Detect which cell encompasses the target text, then output its (x, y) center coordinate. 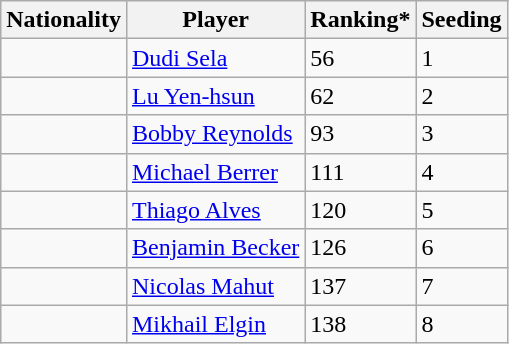
93 (360, 134)
6 (462, 248)
138 (360, 324)
Player (215, 20)
Bobby Reynolds (215, 134)
Ranking* (360, 20)
Nationality (64, 20)
4 (462, 172)
Thiago Alves (215, 210)
8 (462, 324)
126 (360, 248)
56 (360, 58)
120 (360, 210)
Michael Berrer (215, 172)
Lu Yen-hsun (215, 96)
137 (360, 286)
62 (360, 96)
Seeding (462, 20)
Mikhail Elgin (215, 324)
Dudi Sela (215, 58)
7 (462, 286)
Nicolas Mahut (215, 286)
Benjamin Becker (215, 248)
3 (462, 134)
5 (462, 210)
111 (360, 172)
1 (462, 58)
2 (462, 96)
